Provide the [x, y] coordinate of the cell's center where the given text is located.  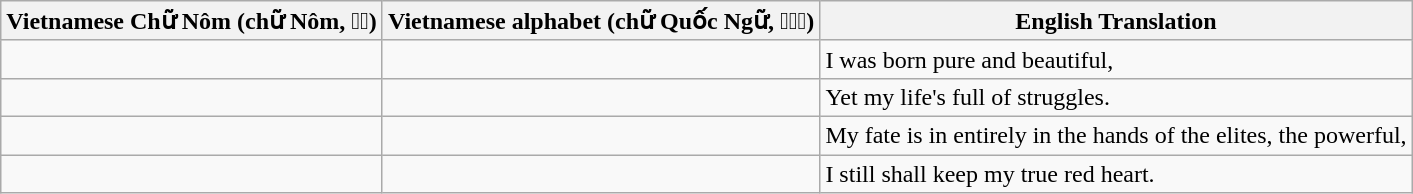
My fate is in entirely in the hands of the elites, the powerful, [1116, 135]
Vietnamese Chữ Nôm (chữ Nôm, 𡨸喃) [192, 21]
Yet my life's full of struggles. [1116, 97]
I was born pure and beautiful, [1116, 59]
English Translation [1116, 21]
Vietnamese alphabet (chữ Quốc Ngữ, 𡨸國語) [600, 21]
I still shall keep my true red heart. [1116, 173]
